Identify which cell holds the provided text, then report its (X, Y) central coordinate. 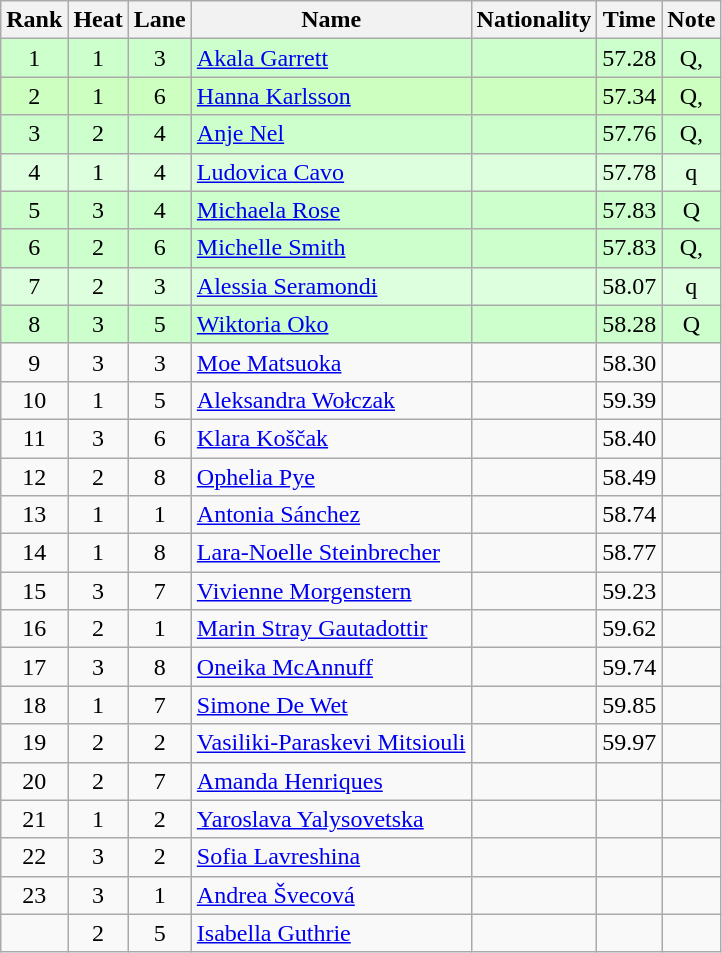
Wiktoria Oko (331, 324)
Lara-Noelle Steinbrecher (331, 553)
Ophelia Pye (331, 477)
20 (34, 781)
Vasiliki-Paraskevi Mitsiouli (331, 743)
58.49 (630, 477)
9 (34, 362)
Note (692, 20)
59.39 (630, 400)
15 (34, 591)
57.76 (630, 134)
Isabella Guthrie (331, 933)
10 (34, 400)
17 (34, 667)
Hanna Karlsson (331, 96)
59.85 (630, 705)
58.07 (630, 286)
Antonia Sánchez (331, 515)
16 (34, 629)
57.34 (630, 96)
58.30 (630, 362)
Yaroslava Yalysovetska (331, 819)
59.23 (630, 591)
58.74 (630, 515)
57.78 (630, 172)
58.77 (630, 553)
58.40 (630, 438)
Michelle Smith (331, 248)
11 (34, 438)
59.97 (630, 743)
Klara Koščak (331, 438)
12 (34, 477)
Andrea Švecová (331, 895)
22 (34, 857)
18 (34, 705)
Anje Nel (331, 134)
Time (630, 20)
19 (34, 743)
Aleksandra Wołczak (331, 400)
Oneika McAnnuff (331, 667)
Marin Stray Gautadottir (331, 629)
57.28 (630, 58)
Name (331, 20)
Moe Matsuoka (331, 362)
Amanda Henriques (331, 781)
Simone De Wet (331, 705)
Lane (160, 20)
59.62 (630, 629)
Michaela Rose (331, 210)
23 (34, 895)
Sofia Lavreshina (331, 857)
14 (34, 553)
Ludovica Cavo (331, 172)
21 (34, 819)
Vivienne Morgenstern (331, 591)
Alessia Seramondi (331, 286)
59.74 (630, 667)
Heat (98, 20)
13 (34, 515)
58.28 (630, 324)
Rank (34, 20)
Akala Garrett (331, 58)
Nationality (534, 20)
